Locate the cell with the specified text and output its (x, y) center coordinate. 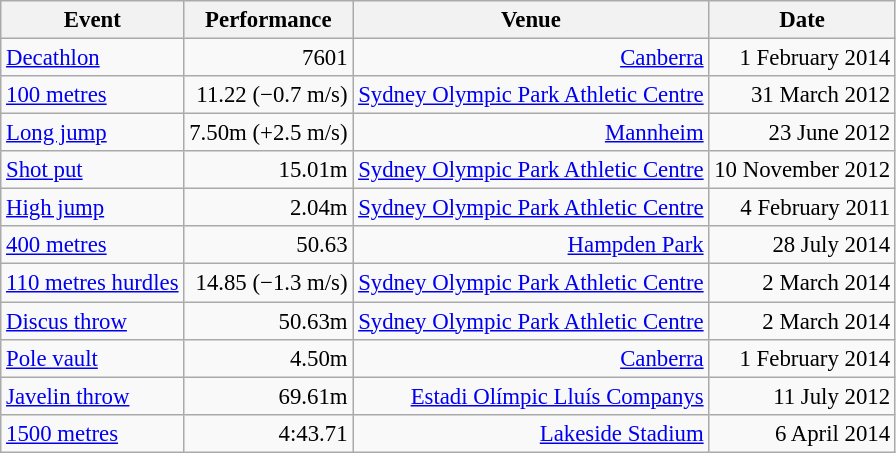
4:43.71 (268, 433)
23 June 2012 (802, 133)
50.63m (268, 321)
100 metres (92, 95)
50.63 (268, 245)
110 metres hurdles (92, 283)
Lakeside Stadium (531, 433)
Javelin throw (92, 396)
Hampden Park (531, 245)
400 metres (92, 245)
7601 (268, 58)
31 March 2012 (802, 95)
1500 metres (92, 433)
14.85 (−1.3 m/s) (268, 283)
Decathlon (92, 58)
11.22 (−0.7 m/s) (268, 95)
Estadi Olímpic Lluís Companys (531, 396)
2.04m (268, 208)
High jump (92, 208)
6 April 2014 (802, 433)
10 November 2012 (802, 170)
Long jump (92, 133)
Date (802, 20)
4 February 2011 (802, 208)
Shot put (92, 170)
69.61m (268, 396)
4.50m (268, 358)
11 July 2012 (802, 396)
7.50m (+2.5 m/s) (268, 133)
28 July 2014 (802, 245)
Venue (531, 20)
Pole vault (92, 358)
Mannheim (531, 133)
Discus throw (92, 321)
Performance (268, 20)
15.01m (268, 170)
Event (92, 20)
